Output the (X, Y) coordinate of the center of the cell containing the given text.  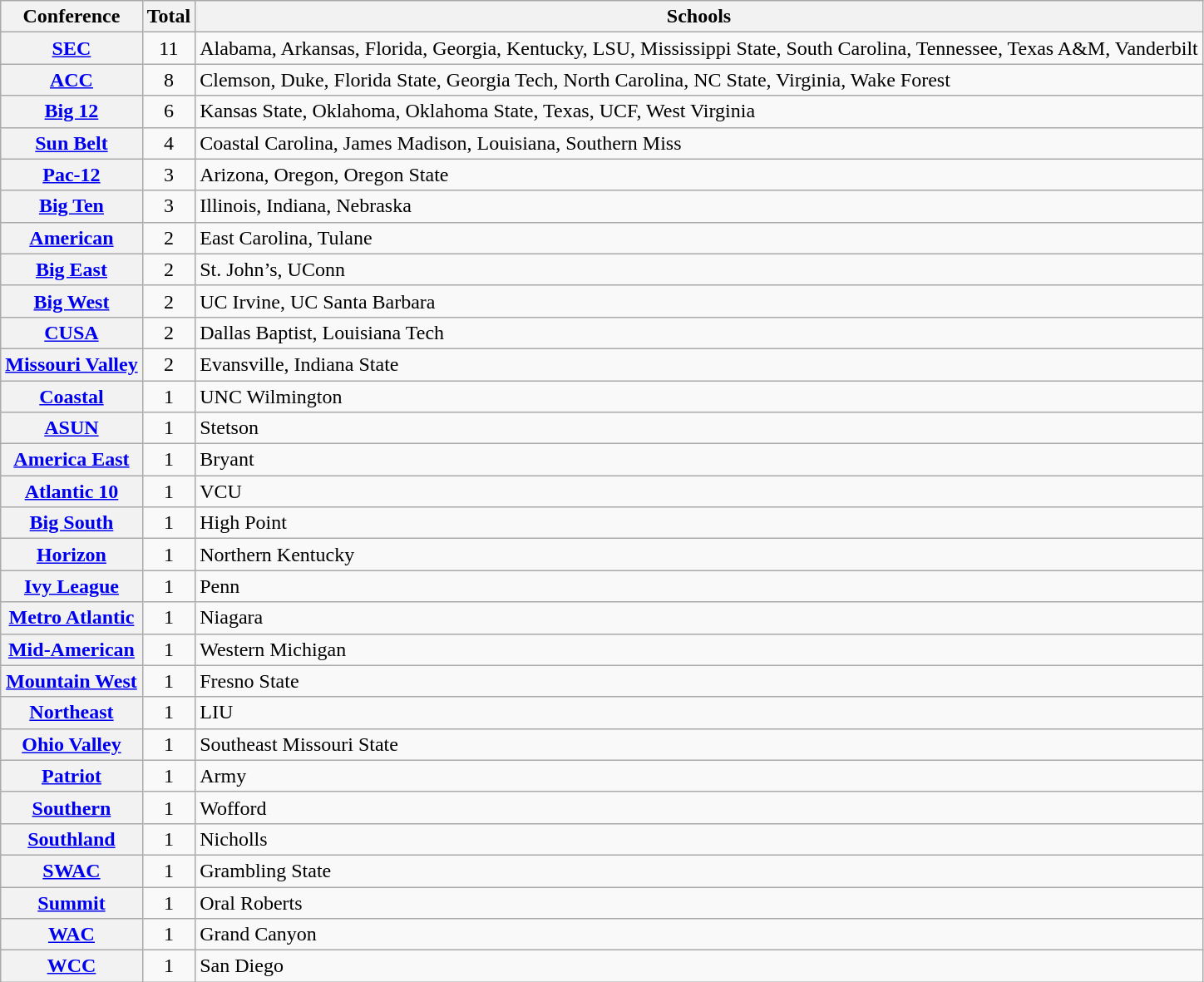
Big South (72, 523)
Southeast Missouri State (699, 744)
Evansville, Indiana State (699, 364)
6 (169, 111)
East Carolina, Tulane (699, 238)
ACC (72, 80)
Coastal (72, 397)
Conference (72, 17)
Wofford (699, 807)
Mountain West (72, 681)
Metro Atlantic (72, 618)
4 (169, 143)
Ohio Valley (72, 744)
Dallas Baptist, Louisiana Tech (699, 333)
Pac-12 (72, 175)
8 (169, 80)
Big 12 (72, 111)
UC Irvine, UC Santa Barbara (699, 301)
Northeast (72, 713)
WCC (72, 966)
Southland (72, 839)
Coastal Carolina, James Madison, Louisiana, Southern Miss (699, 143)
Mid-American (72, 649)
Nicholls (699, 839)
American (72, 238)
Grambling State (699, 871)
Big Ten (72, 206)
VCU (699, 491)
Schools (699, 17)
Total (169, 17)
Army (699, 776)
CUSA (72, 333)
Stetson (699, 428)
SWAC (72, 871)
Grand Canyon (699, 935)
Clemson, Duke, Florida State, Georgia Tech, North Carolina, NC State, Virginia, Wake Forest (699, 80)
ASUN (72, 428)
SEC (72, 48)
Southern (72, 807)
LIU (699, 713)
Alabama, Arkansas, Florida, Georgia, Kentucky, LSU, Mississippi State, South Carolina, Tennessee, Texas A&M, Vanderbilt (699, 48)
High Point (699, 523)
Big West (72, 301)
St. John’s, UConn (699, 269)
Kansas State, Oklahoma, Oklahoma State, Texas, UCF, West Virginia (699, 111)
Summit (72, 902)
Penn (699, 586)
Western Michigan (699, 649)
San Diego (699, 966)
Niagara (699, 618)
Northern Kentucky (699, 555)
UNC Wilmington (699, 397)
Arizona, Oregon, Oregon State (699, 175)
Illinois, Indiana, Nebraska (699, 206)
Ivy League (72, 586)
Missouri Valley (72, 364)
Big East (72, 269)
Atlantic 10 (72, 491)
11 (169, 48)
America East (72, 460)
Fresno State (699, 681)
Oral Roberts (699, 902)
Bryant (699, 460)
Horizon (72, 555)
Patriot (72, 776)
WAC (72, 935)
Sun Belt (72, 143)
